Return the [x, y] coordinate for the center point of the cell that contains the specified text.  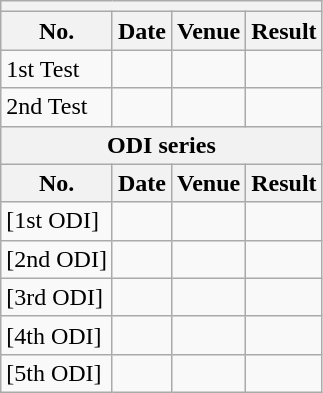
ODI series [162, 145]
[1st ODI] [57, 221]
[3rd ODI] [57, 297]
2nd Test [57, 107]
[5th ODI] [57, 373]
[2nd ODI] [57, 259]
1st Test [57, 69]
[4th ODI] [57, 335]
